Determine the [x, y] coordinate at the center of the cell enclosing the given text.  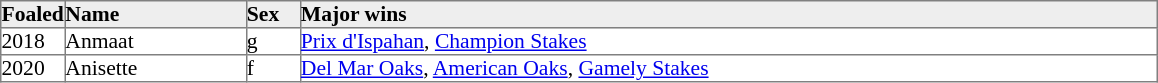
Foaled [33, 14]
Del Mar Oaks, American Oaks, Gamely Stakes [728, 68]
2018 [33, 42]
Name [156, 14]
Sex [273, 14]
Prix d'Ispahan, Champion Stakes [728, 42]
2020 [33, 68]
Anisette [156, 68]
Anmaat [156, 42]
f [273, 68]
g [273, 42]
Major wins [728, 14]
